From the cell containing the given text, extract its center point as (x, y) coordinate. 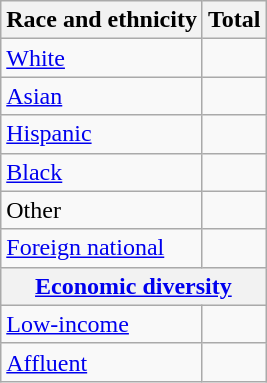
Hispanic (102, 134)
White (102, 58)
Asian (102, 96)
Economic diversity (134, 286)
Other (102, 210)
Low-income (102, 324)
Total (234, 20)
Black (102, 172)
Race and ethnicity (102, 20)
Foreign national (102, 248)
Affluent (102, 362)
